Output the [x, y] coordinate of the center of the cell containing the given text.  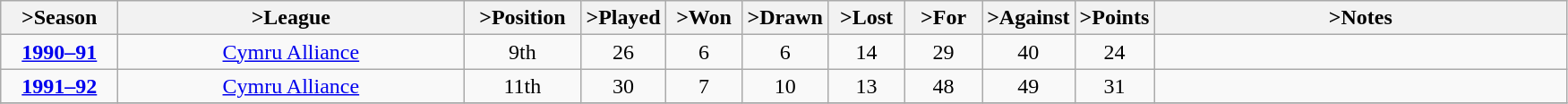
29 [944, 52]
>For [944, 18]
>Lost [866, 18]
13 [866, 86]
26 [623, 52]
48 [944, 86]
49 [1028, 86]
>Against [1028, 18]
40 [1028, 52]
10 [784, 86]
14 [866, 52]
1991–92 [59, 86]
30 [623, 86]
>Won [704, 18]
>Played [623, 18]
7 [704, 86]
9th [523, 52]
>Notes [1361, 18]
>Season [59, 18]
>League [291, 18]
>Position [523, 18]
31 [1114, 86]
11th [523, 86]
>Drawn [784, 18]
24 [1114, 52]
1990–91 [59, 52]
>Points [1114, 18]
